Locate the cell with the specified text and output its (X, Y) center coordinate. 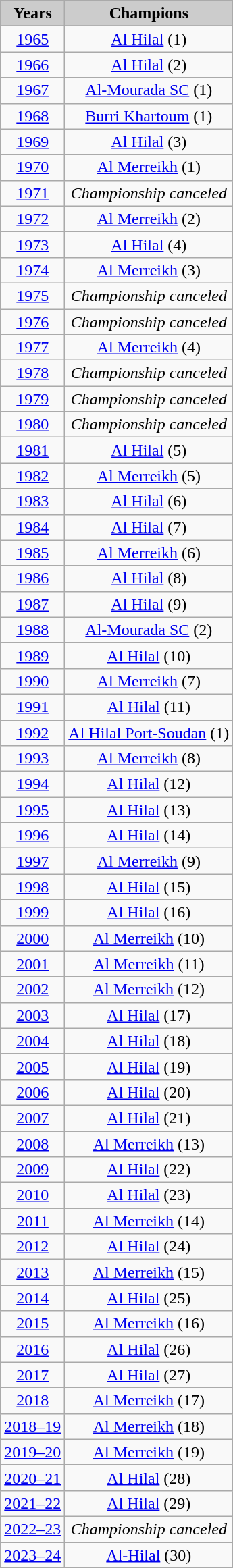
2004 (32, 1041)
Al Merreikh (18) (149, 1426)
Al Hilal (10) (149, 655)
Al Hilal (22) (149, 1170)
Al Hilal (11) (149, 707)
1968 (32, 116)
2022–23 (32, 1529)
Al Merreikh (14) (149, 1221)
Al Hilal (21) (149, 1118)
Al Merreikh (17) (149, 1401)
1989 (32, 655)
2018–19 (32, 1426)
Al Hilal (17) (149, 1015)
2013 (32, 1272)
1985 (32, 553)
1971 (32, 193)
2008 (32, 1144)
Al Merreikh (12) (149, 990)
2018 (32, 1401)
1976 (32, 322)
1994 (32, 784)
1997 (32, 861)
2021–22 (32, 1503)
2007 (32, 1118)
2000 (32, 938)
1975 (32, 296)
Al Hilal (5) (149, 450)
Al Hilal (28) (149, 1478)
Burri Khartoum (1) (149, 116)
1990 (32, 681)
Years (32, 13)
2003 (32, 1015)
2002 (32, 990)
1972 (32, 219)
Al Hilal (23) (149, 1195)
1967 (32, 90)
1991 (32, 707)
1977 (32, 348)
2010 (32, 1195)
Al Hilal (13) (149, 810)
2009 (32, 1170)
1984 (32, 527)
Al Merreikh (19) (149, 1452)
Al Merreikh (8) (149, 759)
Al Hilal (9) (149, 604)
Champions (149, 13)
Al Merreikh (9) (149, 861)
1974 (32, 270)
Al-Hilal (30) (149, 1555)
Al Hilal (16) (149, 913)
Al Hilal (29) (149, 1503)
1987 (32, 604)
2011 (32, 1221)
1970 (32, 167)
1969 (32, 142)
2001 (32, 964)
Al Merreikh (4) (149, 348)
1980 (32, 425)
1965 (32, 39)
Al Hilal (2) (149, 65)
Al Merreikh (5) (149, 476)
2014 (32, 1298)
2019–20 (32, 1452)
Al Merreikh (11) (149, 964)
1973 (32, 244)
Al Hilal (25) (149, 1298)
Al Hilal (8) (149, 578)
2015 (32, 1324)
Al Hilal (18) (149, 1041)
Al-Mourada SC (1) (149, 90)
Al Merreikh (2) (149, 219)
1981 (32, 450)
2012 (32, 1247)
Al Hilal (12) (149, 784)
1996 (32, 836)
1999 (32, 913)
2023–24 (32, 1555)
1983 (32, 502)
Al Hilal (1) (149, 39)
Al Hilal (3) (149, 142)
Al Hilal (24) (149, 1247)
Al Hilal (26) (149, 1349)
Al-Mourada SC (2) (149, 630)
Al Hilal (6) (149, 502)
2006 (32, 1092)
1992 (32, 732)
2020–21 (32, 1478)
Al Hilal (7) (149, 527)
2005 (32, 1066)
Al Merreikh (10) (149, 938)
Al Merreikh (15) (149, 1272)
1978 (32, 373)
1966 (32, 65)
1998 (32, 887)
Al Merreikh (3) (149, 270)
Al Hilal (14) (149, 836)
Al Merreikh (6) (149, 553)
1988 (32, 630)
Al Merreikh (1) (149, 167)
1995 (32, 810)
2016 (32, 1349)
Al Hilal (20) (149, 1092)
Al Hilal (27) (149, 1375)
Al Merreikh (13) (149, 1144)
Al Hilal (19) (149, 1066)
Al Hilal Port-Soudan (1) (149, 732)
1979 (32, 399)
Al Hilal (4) (149, 244)
Al Merreikh (7) (149, 681)
Al Hilal (15) (149, 887)
1986 (32, 578)
1982 (32, 476)
Al Merreikh (16) (149, 1324)
2017 (32, 1375)
1993 (32, 759)
